Determine the [x, y] coordinate at the center of the cell enclosing the given text.  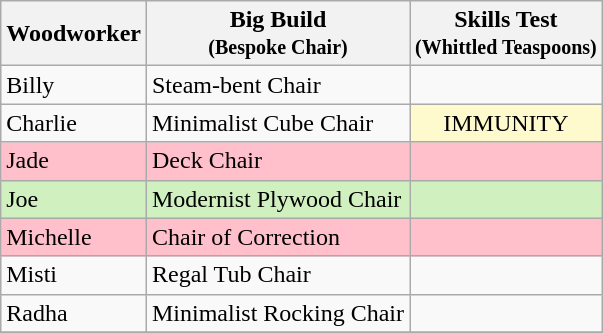
Joe [74, 199]
Jade [74, 161]
Charlie [74, 123]
Minimalist Rocking Chair [278, 313]
Billy [74, 85]
Steam-bent Chair [278, 85]
Minimalist Cube Chair [278, 123]
IMMUNITY [506, 123]
Woodworker [74, 34]
Chair of Correction [278, 237]
Misti [74, 275]
Radha [74, 313]
Skills Test(Whittled Teaspoons) [506, 34]
Big Build(Bespoke Chair) [278, 34]
Modernist Plywood Chair [278, 199]
Deck Chair [278, 161]
Regal Tub Chair [278, 275]
Michelle [74, 237]
